Return the [x, y] coordinate for the center point of the cell that contains the specified text.  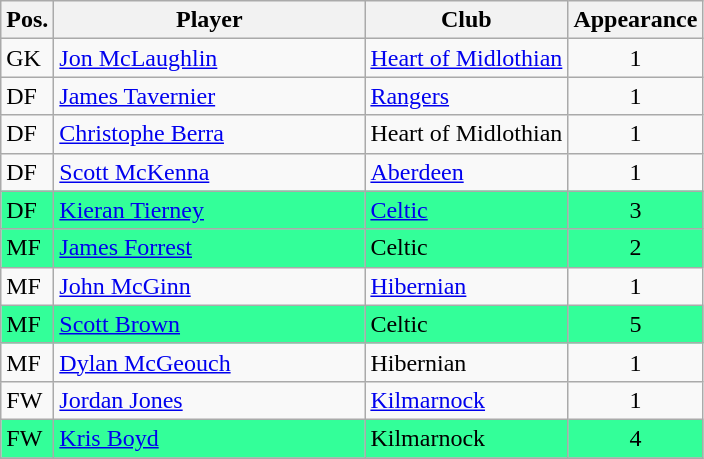
5 [636, 324]
Jon McLaughlin [210, 58]
Aberdeen [466, 172]
Dylan McGeouch [210, 362]
James Tavernier [210, 96]
Jordan Jones [210, 400]
3 [636, 210]
Player [210, 20]
Club [466, 20]
John McGinn [210, 286]
Kieran Tierney [210, 210]
Appearance [636, 20]
2 [636, 248]
James Forrest [210, 248]
GK [28, 58]
Scott McKenna [210, 172]
4 [636, 438]
Christophe Berra [210, 134]
Scott Brown [210, 324]
Kris Boyd [210, 438]
Rangers [466, 96]
Pos. [28, 20]
